Capture the cell that displays the provided text and extract its (x, y) central coordinate. 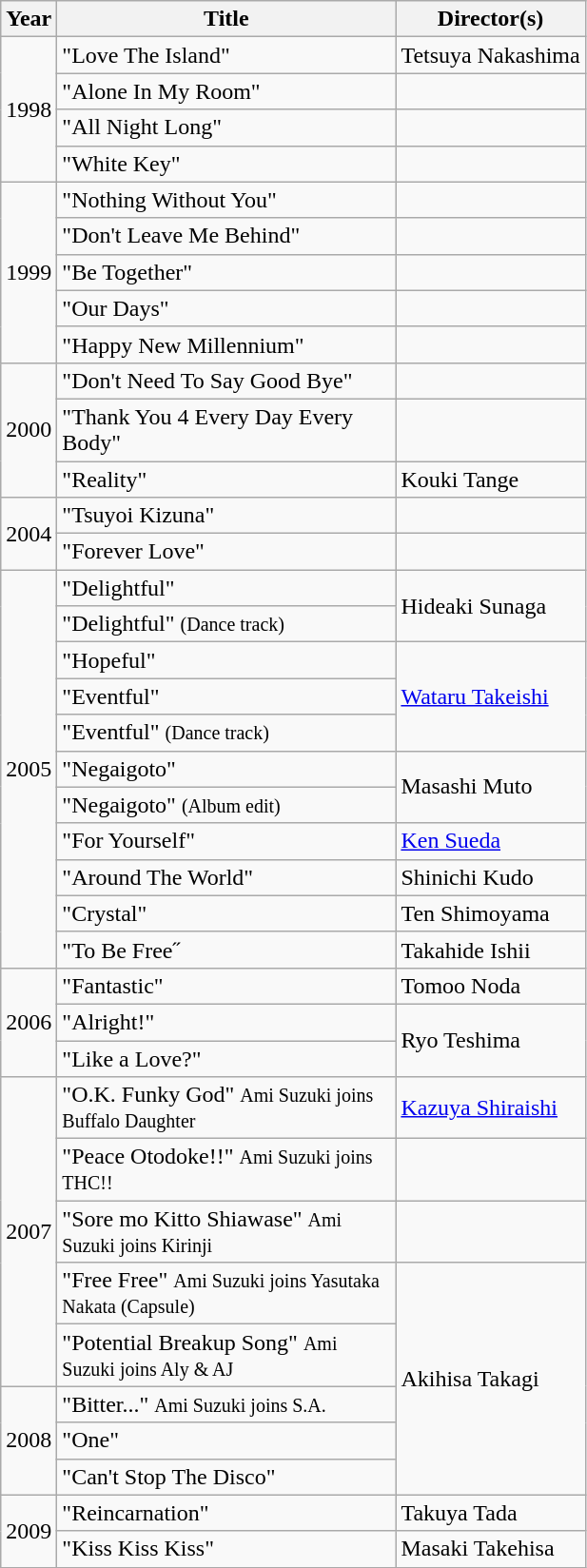
Kouki Tange (491, 479)
1999 (29, 272)
Akihisa Takagi (491, 1379)
"Kiss Kiss Kiss" (226, 1549)
"Potential Breakup Song" Ami Suzuki joins Aly & AJ (226, 1355)
2005 (29, 769)
"Forever Love" (226, 552)
Takuya Tada (491, 1513)
"O.K. Funky God" Ami Suzuki joins Buffalo Daughter (226, 1107)
"Fantastic" (226, 986)
"Can't Stop The Disco" (226, 1477)
"Eventful" (226, 696)
2004 (29, 534)
"Hopeful" (226, 660)
2000 (29, 430)
2006 (29, 1022)
"Eventful" (Dance track) (226, 733)
Year (29, 19)
2008 (29, 1441)
Ken Sueda (491, 841)
Ten Shimoyama (491, 913)
"Don't Leave Me Behind" (226, 236)
Tetsuya Nakashima (491, 55)
Hideaki Sunaga (491, 606)
"Delightful" (Dance track) (226, 624)
"Tsuyoi Kizuna" (226, 516)
"Negaigoto" (226, 769)
"Sore mo Kitto Shiawase" Ami Suzuki joins Kirinji (226, 1231)
Director(s) (491, 19)
"Delightful" (226, 588)
"Alone In My Room" (226, 91)
"Around The World" (226, 877)
"Like a Love?" (226, 1059)
"Free Free" Ami Suzuki joins Yasutaka Nakata (Capsule) (226, 1294)
Title (226, 19)
"Bitter..." Ami Suzuki joins S.A. (226, 1404)
2007 (29, 1231)
"One" (226, 1441)
"Thank You 4 Every Day Every Body" (226, 430)
"Our Days" (226, 308)
"Don't Need To Say Good Bye" (226, 381)
"Crystal" (226, 913)
2009 (29, 1531)
Ryo Teshima (491, 1040)
"Nothing Without You" (226, 200)
"Reality" (226, 479)
1998 (29, 109)
"To Be Free˝ (226, 950)
"Alright!" (226, 1022)
"Be Together" (226, 272)
"For Yourself" (226, 841)
"Peace Otodoke!!" Ami Suzuki joins THC!! (226, 1170)
Shinichi Kudo (491, 877)
"All Night Long" (226, 127)
Kazuya Shiraishi (491, 1107)
"Reincarnation" (226, 1513)
"Happy New Millennium" (226, 344)
Masashi Muto (491, 787)
Wataru Takeishi (491, 696)
"Love The Island" (226, 55)
"White Key" (226, 164)
Tomoo Noda (491, 986)
Takahide Ishii (491, 950)
"Negaigoto" (Album edit) (226, 805)
Masaki Takehisa (491, 1549)
